Search for the cell housing the specified text and yield its (X, Y) center coordinate. 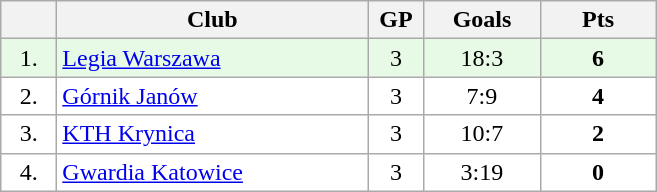
7:9 (482, 96)
Pts (598, 20)
1. (29, 58)
Legia Warszawa (212, 58)
2. (29, 96)
18:3 (482, 58)
Gwardia Katowice (212, 172)
2 (598, 134)
Goals (482, 20)
10:7 (482, 134)
Górnik Janów (212, 96)
6 (598, 58)
3. (29, 134)
0 (598, 172)
Club (212, 20)
4. (29, 172)
3:19 (482, 172)
GP (396, 20)
KTH Krynica (212, 134)
4 (598, 96)
